Scan for the cell matching the given text and deliver its (X, Y) coordinate at center. 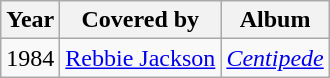
Centipede (275, 58)
Year (30, 20)
Album (275, 20)
Rebbie Jackson (140, 58)
Covered by (140, 20)
1984 (30, 58)
